Find where the given text appears and provide that cell's center as [X, Y] coordinate. 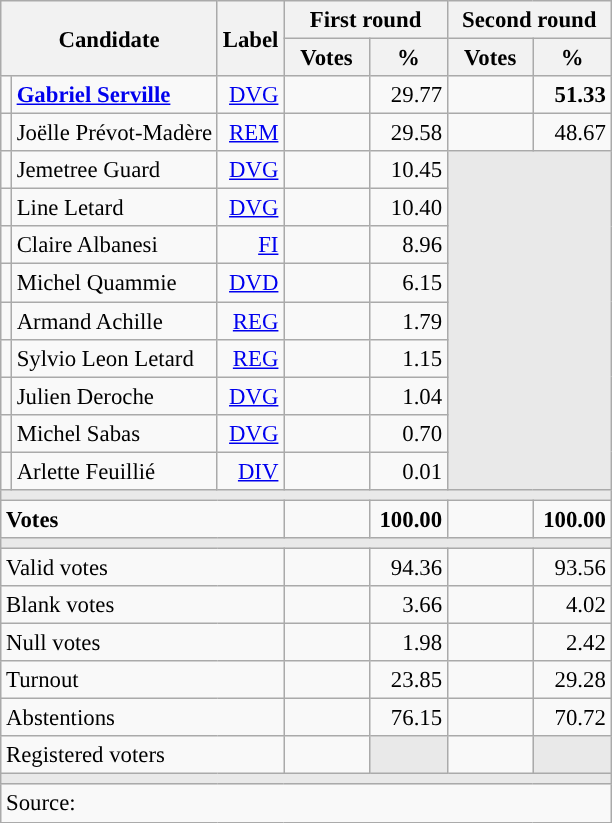
10.40 [408, 208]
2.42 [572, 643]
Jemetree Guard [114, 170]
0.70 [408, 433]
1.04 [408, 396]
Line Letard [114, 208]
Julien Deroche [114, 396]
Turnout [142, 680]
29.28 [572, 680]
Label [250, 38]
Armand Achille [114, 321]
DIV [250, 471]
29.58 [408, 133]
Second round [529, 20]
Candidate [110, 38]
Michel Quammie [114, 283]
70.72 [572, 718]
Arlette Feuillié [114, 471]
Joëlle Prévot-Madère [114, 133]
Claire Albanesi [114, 245]
23.85 [408, 680]
FI [250, 245]
Source: [306, 804]
51.33 [572, 95]
76.15 [408, 718]
First round [366, 20]
29.77 [408, 95]
8.96 [408, 245]
1.15 [408, 358]
Null votes [142, 643]
DVD [250, 283]
REM [250, 133]
10.45 [408, 170]
Michel Sabas [114, 433]
0.01 [408, 471]
Abstentions [142, 718]
Blank votes [142, 605]
4.02 [572, 605]
Sylvio Leon Letard [114, 358]
1.79 [408, 321]
3.66 [408, 605]
94.36 [408, 567]
1.98 [408, 643]
Registered voters [142, 755]
93.56 [572, 567]
Valid votes [142, 567]
48.67 [572, 133]
Gabriel Serville [114, 95]
6.15 [408, 283]
